Identify which cell holds the provided text, then report its (x, y) central coordinate. 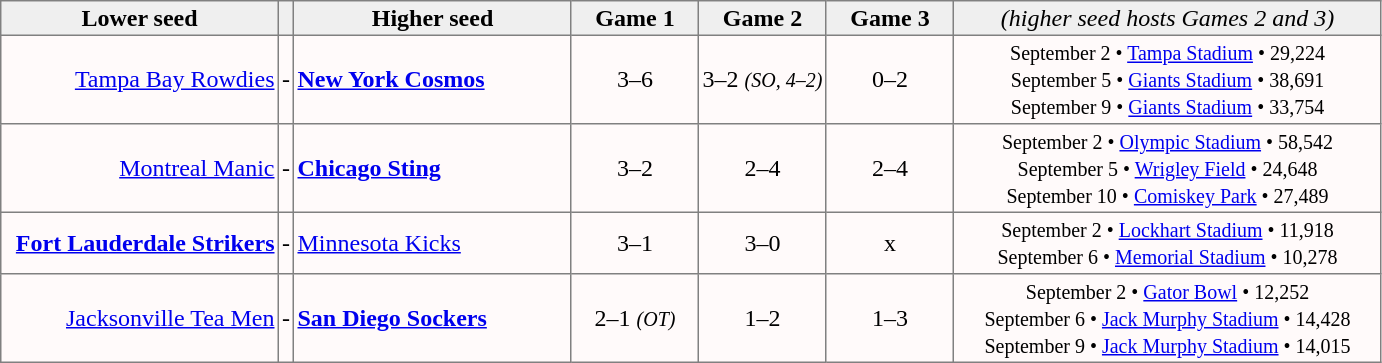
3–1 (635, 243)
New York Cosmos (433, 79)
(higher seed hosts Games 2 and 3) (1168, 18)
September 2 • Olympic Stadium • 58,542September 5 • Wrigley Field • 24,648September 10 • Comiskey Park • 27,489 (1168, 168)
San Diego Sockers (433, 318)
Chicago Sting (433, 168)
Game 1 (635, 18)
3–6 (635, 79)
Minnesota Kicks (433, 243)
2–1 (OT) (635, 318)
Lower seed (140, 18)
3–2 (SO, 4–2) (763, 79)
3–0 (763, 243)
Jacksonville Tea Men (140, 318)
Game 2 (763, 18)
September 2 • Gator Bowl • 12,252September 6 • Jack Murphy Stadium • 14,428September 9 • Jack Murphy Stadium • 14,015 (1168, 318)
Tampa Bay Rowdies (140, 79)
September 2 • Tampa Stadium • 29,224September 5 • Giants Stadium • 38,691September 9 • Giants Stadium • 33,754 (1168, 79)
Game 3 (890, 18)
Higher seed (433, 18)
1–2 (763, 318)
September 2 • Lockhart Stadium • 11,918September 6 • Memorial Stadium • 10,278 (1168, 243)
Montreal Manic (140, 168)
1–3 (890, 318)
Fort Lauderdale Strikers (140, 243)
0–2 (890, 79)
x (890, 243)
3–2 (635, 168)
